Search for the cell housing the specified text and yield its [x, y] center coordinate. 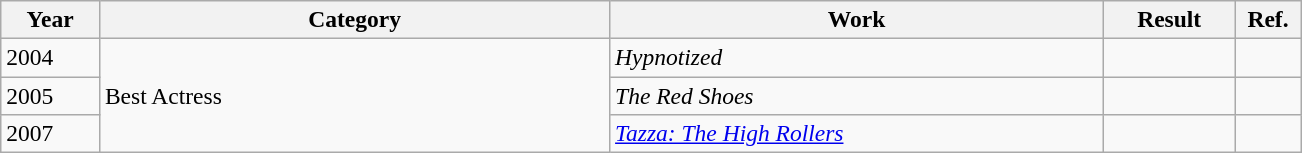
2007 [50, 133]
Best Actress [354, 95]
Tazza: The High Rollers [857, 133]
2005 [50, 95]
Result [1169, 19]
Ref. [1268, 19]
Work [857, 19]
Category [354, 19]
2004 [50, 57]
Hypnotized [857, 57]
Year [50, 19]
The Red Shoes [857, 95]
